Pinpoint the cell where the given text exists, returning its [X, Y] midpoint coordinate. 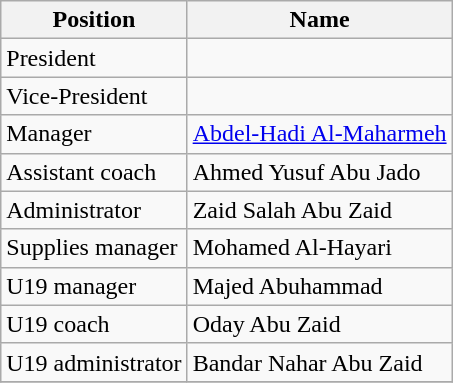
Administrator [94, 210]
Supplies manager [94, 248]
U19 administrator [94, 362]
U19 coach [94, 324]
Position [94, 20]
Zaid Salah Abu Zaid [320, 210]
Vice-President [94, 96]
Assistant coach [94, 172]
Ahmed Yusuf Abu Jado [320, 172]
Majed Abuhammad [320, 286]
Bandar Nahar Abu Zaid [320, 362]
Name [320, 20]
President [94, 58]
Mohamed Al-Hayari [320, 248]
Manager [94, 134]
Abdel-Hadi Al-Maharmeh [320, 134]
Oday Abu Zaid [320, 324]
U19 manager [94, 286]
